For the text-containing cell, return its midpoint in (X, Y) coordinate format. 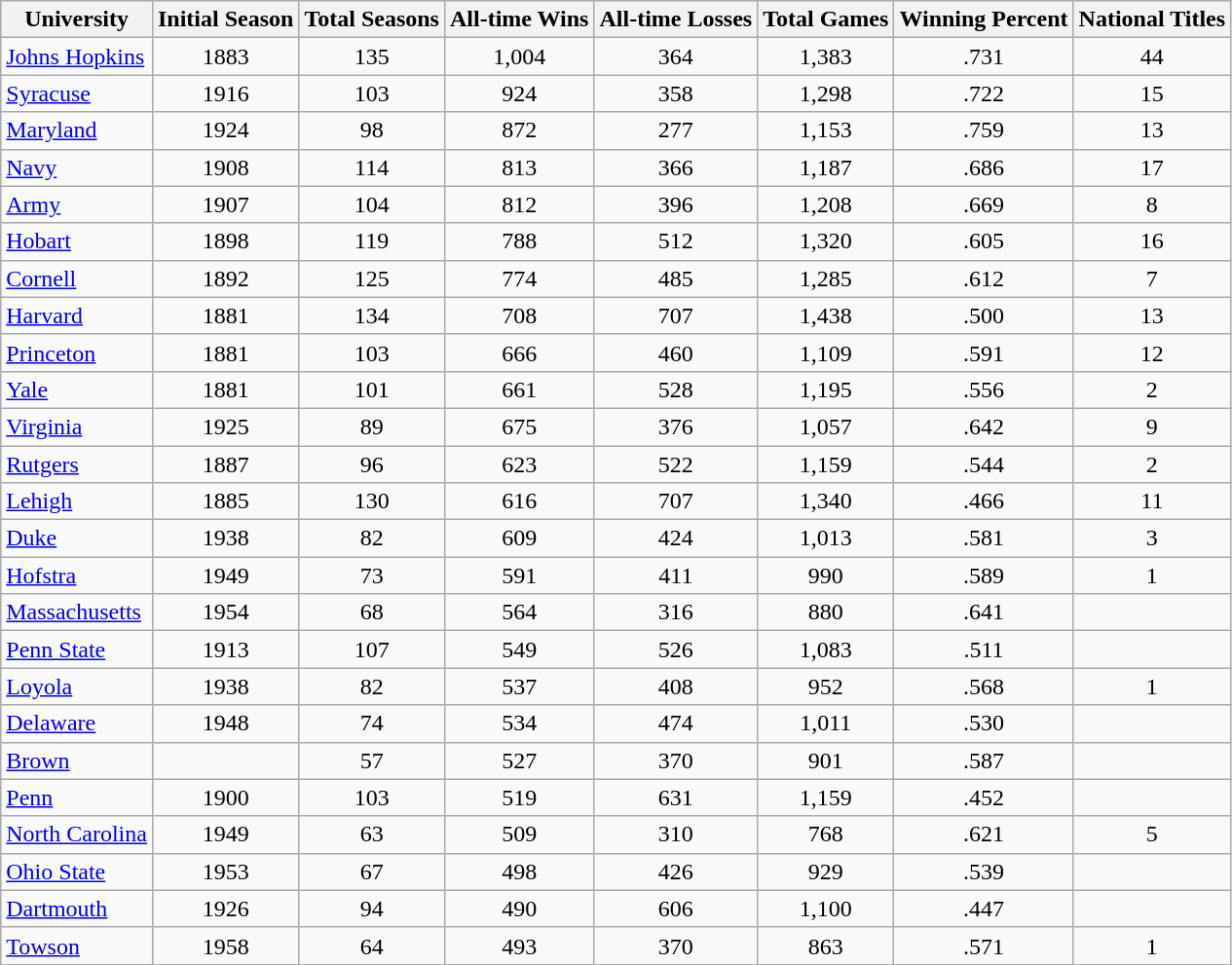
1,285 (826, 278)
12 (1152, 353)
135 (372, 56)
1883 (225, 56)
Total Seasons (372, 19)
.466 (984, 501)
Cornell (77, 278)
Maryland (77, 130)
15 (1152, 93)
527 (519, 761)
Initial Season (225, 19)
1,100 (826, 909)
130 (372, 501)
1,208 (826, 204)
.539 (984, 872)
68 (372, 612)
411 (676, 575)
16 (1152, 241)
924 (519, 93)
1898 (225, 241)
929 (826, 872)
.642 (984, 427)
Duke (77, 538)
564 (519, 612)
96 (372, 464)
396 (676, 204)
990 (826, 575)
549 (519, 650)
107 (372, 650)
63 (372, 835)
Rutgers (77, 464)
.589 (984, 575)
1,298 (826, 93)
Penn State (77, 650)
.500 (984, 315)
Virginia (77, 427)
863 (826, 946)
358 (676, 93)
.530 (984, 724)
98 (372, 130)
.669 (984, 204)
Navy (77, 167)
708 (519, 315)
1,438 (826, 315)
.759 (984, 130)
1926 (225, 909)
1958 (225, 946)
11 (1152, 501)
.571 (984, 946)
73 (372, 575)
426 (676, 872)
University (77, 19)
316 (676, 612)
Towson (77, 946)
528 (676, 390)
Penn (77, 798)
675 (519, 427)
1,004 (519, 56)
89 (372, 427)
522 (676, 464)
661 (519, 390)
74 (372, 724)
1,083 (826, 650)
813 (519, 167)
9 (1152, 427)
1954 (225, 612)
.591 (984, 353)
.612 (984, 278)
Yale (77, 390)
1,340 (826, 501)
631 (676, 798)
537 (519, 687)
All-time Losses (676, 19)
408 (676, 687)
134 (372, 315)
64 (372, 946)
1913 (225, 650)
All-time Wins (519, 19)
609 (519, 538)
3 (1152, 538)
376 (676, 427)
Winning Percent (984, 19)
1924 (225, 130)
512 (676, 241)
1925 (225, 427)
1,153 (826, 130)
1892 (225, 278)
.731 (984, 56)
.544 (984, 464)
788 (519, 241)
Loyola (77, 687)
Brown (77, 761)
526 (676, 650)
104 (372, 204)
.641 (984, 612)
310 (676, 835)
Princeton (77, 353)
1,187 (826, 167)
485 (676, 278)
Delaware (77, 724)
57 (372, 761)
623 (519, 464)
.621 (984, 835)
880 (826, 612)
1900 (225, 798)
366 (676, 167)
493 (519, 946)
Dartmouth (77, 909)
Syracuse (77, 93)
101 (372, 390)
North Carolina (77, 835)
591 (519, 575)
1,109 (826, 353)
364 (676, 56)
901 (826, 761)
277 (676, 130)
1,013 (826, 538)
.556 (984, 390)
490 (519, 909)
774 (519, 278)
94 (372, 909)
.686 (984, 167)
1,320 (826, 241)
1885 (225, 501)
768 (826, 835)
Lehigh (77, 501)
Massachusetts (77, 612)
Johns Hopkins (77, 56)
114 (372, 167)
.587 (984, 761)
.722 (984, 93)
872 (519, 130)
8 (1152, 204)
National Titles (1152, 19)
519 (519, 798)
17 (1152, 167)
.452 (984, 798)
498 (519, 872)
534 (519, 724)
1908 (225, 167)
Total Games (826, 19)
606 (676, 909)
509 (519, 835)
.568 (984, 687)
67 (372, 872)
Hofstra (77, 575)
Harvard (77, 315)
125 (372, 278)
424 (676, 538)
119 (372, 241)
460 (676, 353)
Ohio State (77, 872)
7 (1152, 278)
666 (519, 353)
1,195 (826, 390)
.447 (984, 909)
1,057 (826, 427)
.581 (984, 538)
1916 (225, 93)
Army (77, 204)
812 (519, 204)
952 (826, 687)
Hobart (77, 241)
.605 (984, 241)
1953 (225, 872)
1887 (225, 464)
1948 (225, 724)
1,383 (826, 56)
1907 (225, 204)
1,011 (826, 724)
474 (676, 724)
5 (1152, 835)
.511 (984, 650)
616 (519, 501)
44 (1152, 56)
